Scan for the cell matching the given text and deliver its [x, y] coordinate at center. 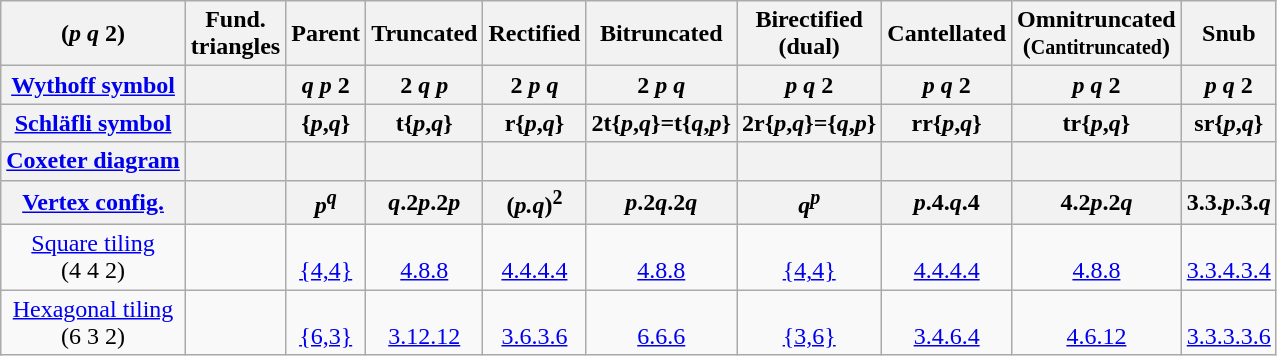
qp [810, 202]
2 q p [424, 85]
Square tiling(4 4 2) [94, 258]
t{p,q} [424, 123]
r{p,q} [534, 123]
p.2q.2q [662, 202]
Wythoff symbol [94, 85]
3.3.4.3.4 [1228, 258]
(p.q)2 [534, 202]
3.3.3.3.6 [1228, 322]
pq [326, 202]
{6,3} [326, 322]
tr{p,q} [1097, 123]
Schläfli symbol [94, 123]
Fund.triangles [235, 34]
Coxeter diagram [94, 161]
Snub [1228, 34]
2t{p,q}=t{q,p} [662, 123]
6.6.6 [662, 322]
Vertex config. [94, 202]
Cantellated [947, 34]
4.6.12 [1097, 322]
{p,q} [326, 123]
3.4.6.4 [947, 322]
(p q 2) [94, 34]
3.3.p.3.q [1228, 202]
Bitruncated [662, 34]
Truncated [424, 34]
q p 2 [326, 85]
q.2p.2p [424, 202]
Birectified(dual) [810, 34]
Hexagonal tiling(6 3 2) [94, 322]
4.2p.2q [1097, 202]
rr{p,q} [947, 123]
Parent [326, 34]
sr{p,q} [1228, 123]
Rectified [534, 34]
3.6.3.6 [534, 322]
Omnitruncated(Cantitruncated) [1097, 34]
3.12.12 [424, 322]
{3,6} [810, 322]
2r{p,q}={q,p} [810, 123]
p.4.q.4 [947, 202]
